Output the [x, y] coordinate of the center of the cell containing the given text.  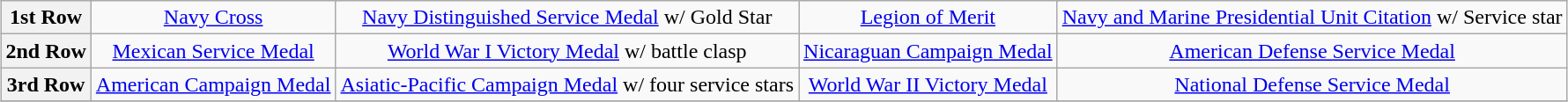
American Campaign Medal [213, 84]
World War II Victory Medal [928, 84]
Nicaraguan Campaign Medal [928, 51]
Asiatic-Pacific Campaign Medal w/ four service stars [567, 84]
American Defense Service Medal [1313, 51]
World War I Victory Medal w/ battle clasp [567, 51]
Navy and Marine Presidential Unit Citation w/ Service star [1313, 18]
Mexican Service Medal [213, 51]
1st Row [46, 18]
Navy Cross [213, 18]
2nd Row [46, 51]
3rd Row [46, 84]
National Defense Service Medal [1313, 84]
Navy Distinguished Service Medal w/ Gold Star [567, 18]
Legion of Merit [928, 18]
